Capture the cell that displays the provided text and extract its [X, Y] central coordinate. 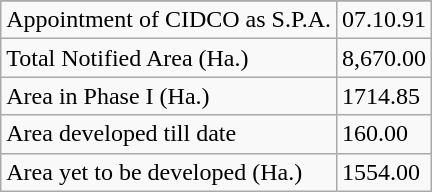
1554.00 [384, 172]
1714.85 [384, 96]
Appointment of CIDCO as S.P.A. [169, 20]
Total Notified Area (Ha.) [169, 58]
160.00 [384, 134]
07.10.91 [384, 20]
Area in Phase I (Ha.) [169, 96]
Area yet to be developed (Ha.) [169, 172]
Area developed till date [169, 134]
8,670.00 [384, 58]
